Pinpoint the cell where the given text exists, returning its [X, Y] midpoint coordinate. 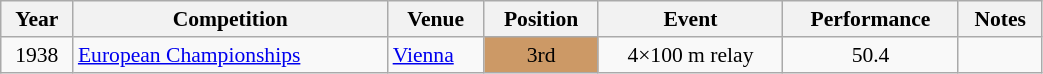
Notes [1000, 19]
1938 [37, 55]
50.4 [871, 55]
Year [37, 19]
Vienna [436, 55]
Performance [871, 19]
European Championships [230, 55]
Venue [436, 19]
Position [541, 19]
3rd [541, 55]
Competition [230, 19]
Event [690, 19]
4×100 m relay [690, 55]
